Find where the given text appears and provide that cell's center as [X, Y] coordinate. 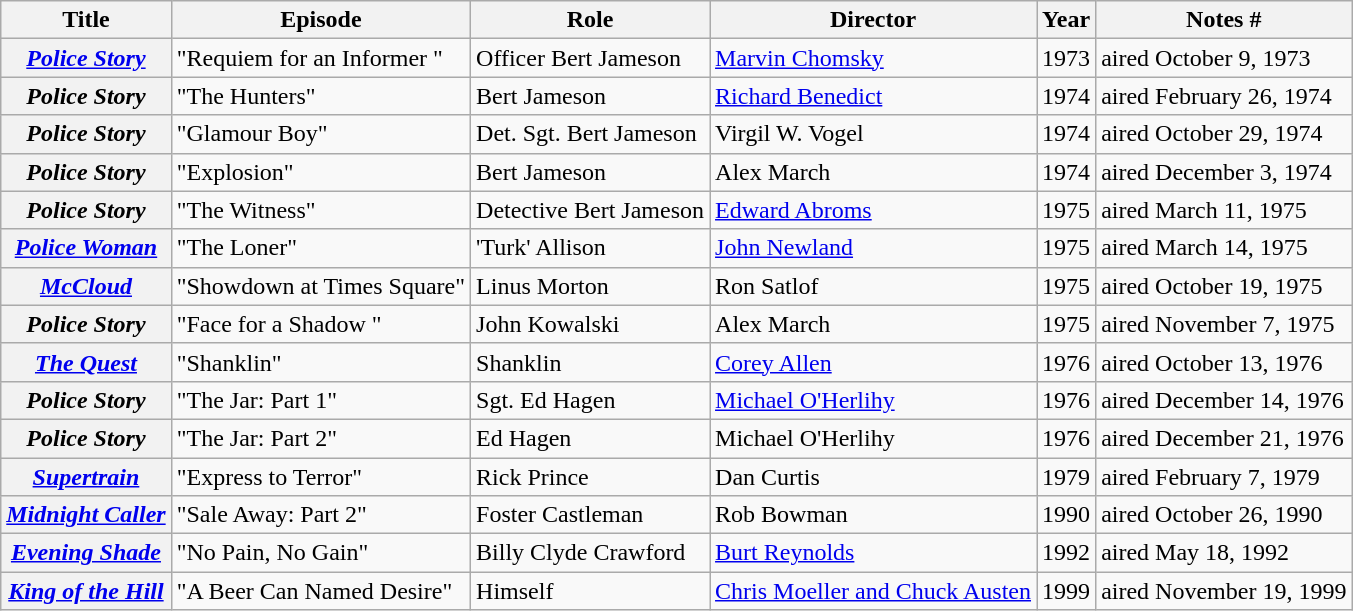
Rob Bowman [874, 515]
Police Woman [86, 248]
'Turk' Allison [590, 248]
1973 [1066, 58]
Rick Prince [590, 477]
Episode [320, 20]
Foster Castleman [590, 515]
"Face for a Shadow " [320, 324]
Ed Hagen [590, 438]
Burt Reynolds [874, 553]
Shanklin [590, 362]
"Shanklin" [320, 362]
"Express to Terror" [320, 477]
Richard Benedict [874, 96]
Linus Morton [590, 286]
"Showdown at Times Square" [320, 286]
aired October 26, 1990 [1224, 515]
Chris Moeller and Chuck Austen [874, 591]
Himself [590, 591]
John Kowalski [590, 324]
1990 [1066, 515]
aired October 9, 1973 [1224, 58]
"The Hunters" [320, 96]
Ron Satlof [874, 286]
Midnight Caller [86, 515]
"The Loner" [320, 248]
aired October 19, 1975 [1224, 286]
The Quest [86, 362]
aired December 3, 1974 [1224, 172]
Director [874, 20]
aired October 29, 1974 [1224, 134]
"Glamour Boy" [320, 134]
aired February 7, 1979 [1224, 477]
"A Beer Can Named Desire" [320, 591]
Edward Abroms [874, 210]
"The Jar: Part 1" [320, 400]
"The Witness" [320, 210]
Role [590, 20]
aired February 26, 1974 [1224, 96]
Det. Sgt. Bert Jameson [590, 134]
Year [1066, 20]
Marvin Chomsky [874, 58]
"Requiem for an Informer " [320, 58]
aired November 7, 1975 [1224, 324]
"No Pain, No Gain" [320, 553]
aired May 18, 1992 [1224, 553]
1979 [1066, 477]
Billy Clyde Crawford [590, 553]
aired March 11, 1975 [1224, 210]
"Explosion" [320, 172]
Evening Shade [86, 553]
aired November 19, 1999 [1224, 591]
aired December 14, 1976 [1224, 400]
Supertrain [86, 477]
1992 [1066, 553]
Title [86, 20]
Dan Curtis [874, 477]
Virgil W. Vogel [874, 134]
aired March 14, 1975 [1224, 248]
McCloud [86, 286]
"Sale Away: Part 2" [320, 515]
Sgt. Ed Hagen [590, 400]
John Newland [874, 248]
Corey Allen [874, 362]
aired October 13, 1976 [1224, 362]
Officer Bert Jameson [590, 58]
King of the Hill [86, 591]
1999 [1066, 591]
aired December 21, 1976 [1224, 438]
Notes # [1224, 20]
Detective Bert Jameson [590, 210]
"The Jar: Part 2" [320, 438]
